Output the (x, y) coordinate of the center of the cell containing the given text.  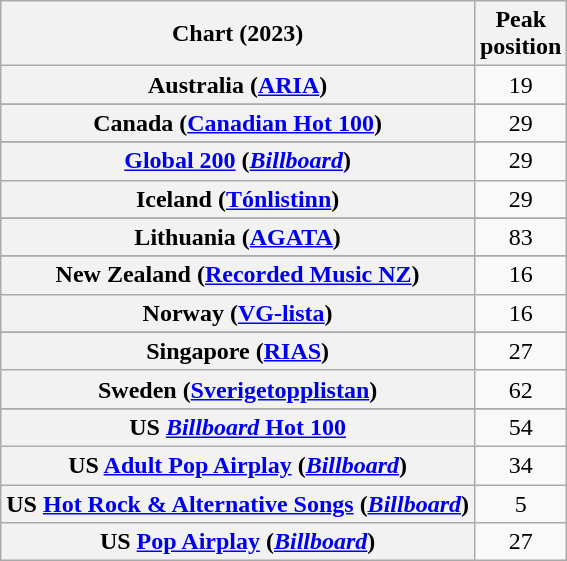
Singapore (RIAS) (238, 351)
Sweden (Sverigetopplistan) (238, 389)
US Billboard Hot 100 (238, 427)
US Adult Pop Airplay (Billboard) (238, 465)
83 (520, 237)
Lithuania (AGATA) (238, 237)
Iceland (Tónlistinn) (238, 199)
34 (520, 465)
Norway (VG-lista) (238, 313)
19 (520, 85)
Australia (ARIA) (238, 85)
Peakposition (520, 34)
New Zealand (Recorded Music NZ) (238, 275)
54 (520, 427)
Canada (Canadian Hot 100) (238, 123)
Global 200 (Billboard) (238, 161)
Chart (2023) (238, 34)
US Pop Airplay (Billboard) (238, 542)
62 (520, 389)
5 (520, 503)
US Hot Rock & Alternative Songs (Billboard) (238, 503)
